Determine the [x, y] coordinate at the center of the cell enclosing the given text.  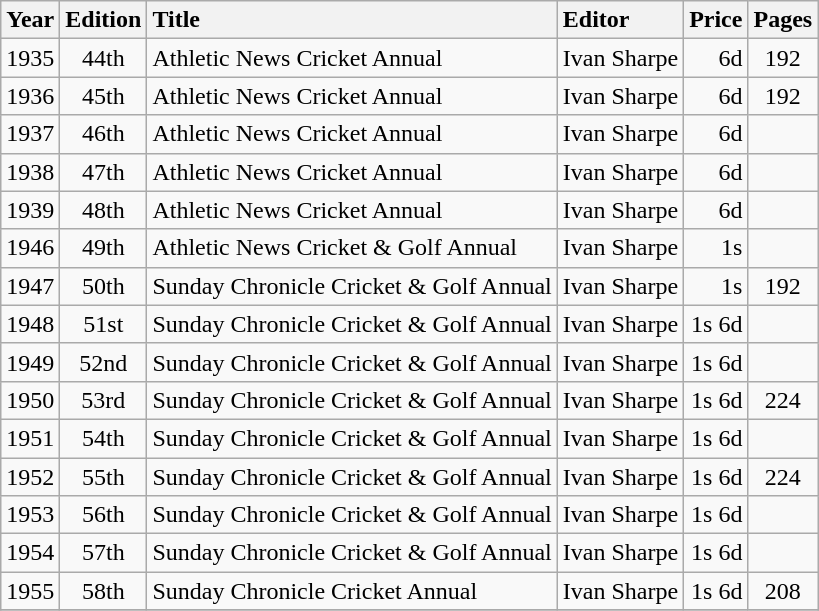
1935 [30, 58]
50th [104, 286]
Sunday Chronicle Cricket Annual [352, 591]
1939 [30, 210]
Pages [783, 20]
49th [104, 248]
1950 [30, 400]
208 [783, 591]
57th [104, 553]
45th [104, 96]
1937 [30, 134]
44th [104, 58]
52nd [104, 362]
1946 [30, 248]
1936 [30, 96]
1954 [30, 553]
1952 [30, 477]
47th [104, 172]
1948 [30, 324]
Price [716, 20]
54th [104, 438]
56th [104, 515]
55th [104, 477]
1949 [30, 362]
1938 [30, 172]
Editor [620, 20]
1951 [30, 438]
1947 [30, 286]
Edition [104, 20]
46th [104, 134]
Title [352, 20]
Year [30, 20]
1953 [30, 515]
48th [104, 210]
53rd [104, 400]
Athletic News Cricket & Golf Annual [352, 248]
1955 [30, 591]
51st [104, 324]
58th [104, 591]
